Locate the cell with the specified text and output its [x, y] center coordinate. 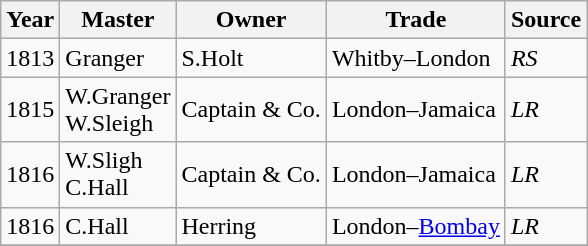
London–Bombay [416, 226]
RS [546, 58]
Year [30, 20]
Master [118, 20]
Owner [251, 20]
Whitby–London [416, 58]
S.Holt [251, 58]
Granger [118, 58]
Source [546, 20]
Trade [416, 20]
C.Hall [118, 226]
1813 [30, 58]
1815 [30, 110]
Herring [251, 226]
W.GrangerW.Sleigh [118, 110]
W.SlighC.Hall [118, 174]
